Pinpoint the cell where the given text exists, returning its (x, y) midpoint coordinate. 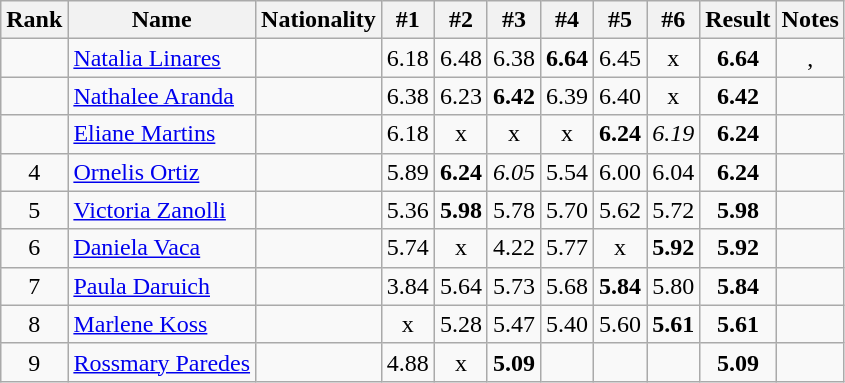
6.39 (566, 96)
5.70 (566, 210)
#4 (566, 20)
4 (34, 172)
#3 (514, 20)
Daniela Vaca (162, 248)
6.19 (674, 134)
Nationality (319, 20)
5.77 (566, 248)
5.36 (408, 210)
5.47 (514, 324)
Marlene Koss (162, 324)
Rank (34, 20)
6.40 (620, 96)
Rossmary Paredes (162, 362)
5.40 (566, 324)
5.74 (408, 248)
6.45 (620, 58)
5.89 (408, 172)
5.78 (514, 210)
#1 (408, 20)
5.73 (514, 286)
Natalia Linares (162, 58)
Paula Daruich (162, 286)
4.88 (408, 362)
5.80 (674, 286)
Notes (810, 20)
5.60 (620, 324)
, (810, 58)
5.54 (566, 172)
7 (34, 286)
Result (738, 20)
4.22 (514, 248)
5.28 (460, 324)
Name (162, 20)
#6 (674, 20)
5 (34, 210)
6.00 (620, 172)
#5 (620, 20)
Victoria Zanolli (162, 210)
Eliane Martins (162, 134)
3.84 (408, 286)
9 (34, 362)
#2 (460, 20)
6.04 (674, 172)
6.05 (514, 172)
6.48 (460, 58)
Nathalee Aranda (162, 96)
5.68 (566, 286)
8 (34, 324)
5.62 (620, 210)
5.64 (460, 286)
Ornelis Ortiz (162, 172)
5.72 (674, 210)
6 (34, 248)
6.23 (460, 96)
